Locate the cell with the specified text and output its (X, Y) center coordinate. 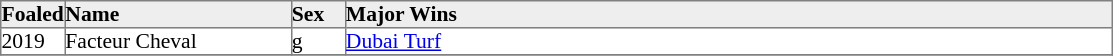
Sex (318, 14)
Facteur Cheval (178, 42)
Major Wins (728, 14)
Dubai Turf (728, 42)
g (318, 42)
Foaled (33, 14)
Name (178, 14)
2019 (33, 42)
